Pinpoint the cell where the given text exists, returning its (x, y) midpoint coordinate. 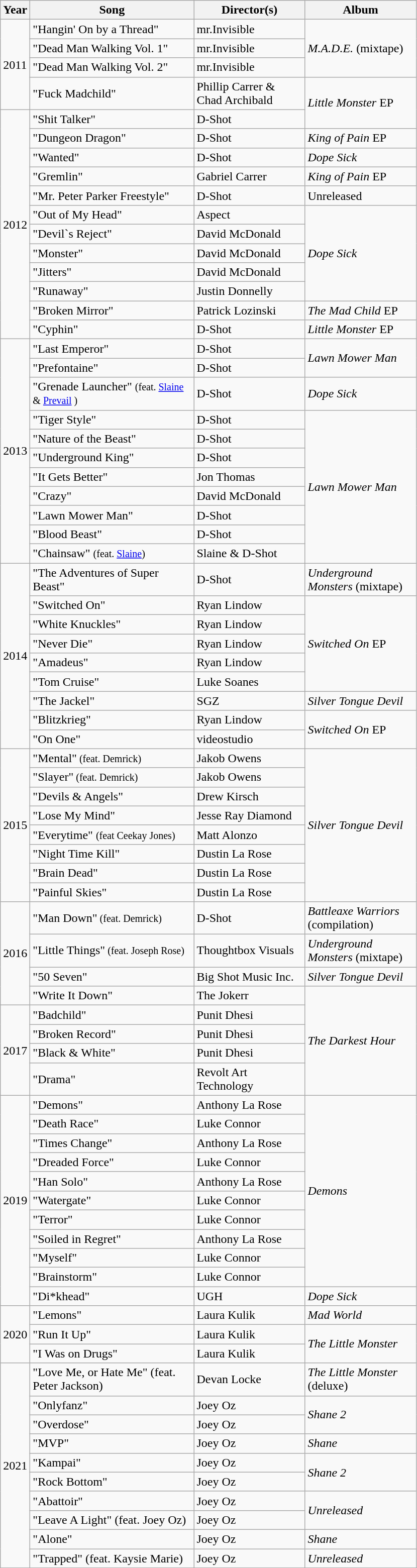
"Grenade Launcher" (feat. Slaine & Prevail ) (112, 394)
Jon Thomas (249, 477)
2012 (15, 224)
"Lemons" (112, 1315)
"Dreaded Force" (112, 1162)
"Di*khead" (112, 1296)
"Lawn Mower Man" (112, 515)
Battleaxe Warriors (compilation) (361, 918)
"Cyphin" (112, 330)
"Underground King" (112, 458)
"Brain Dead" (112, 873)
"Nature of the Beast" (112, 439)
"Black & White" (112, 1053)
2016 (15, 954)
"Terror" (112, 1219)
"Wanted" (112, 157)
videostudio (249, 739)
Thoughtbox Visuals (249, 951)
2019 (15, 1201)
Demons (361, 1191)
"Onlyfanz" (112, 1405)
"Blood Beast" (112, 534)
Aspect (249, 215)
"Crazy" (112, 496)
"50 Seven" (112, 977)
"Soiled in Regret" (112, 1238)
"Dungeon Dragon" (112, 138)
"Leave A Light" (feat. Joey Oz) (112, 1520)
2011 (15, 64)
"MVP" (112, 1443)
"Devils & Angels" (112, 796)
"Write It Down" (112, 996)
"Little Things" (feat. Joseph Rose) (112, 951)
Year (15, 10)
"Prefontaine" (112, 368)
2021 (15, 1466)
The Mad Child EP (361, 310)
"Night Time Kill" (112, 854)
"Man Down" (feat. Demrick) (112, 918)
"The Adventures of Super Beast" (112, 579)
"Painful Skies" (112, 892)
"Out of My Head" (112, 215)
"Alone" (112, 1539)
"Love Me, or Hate Me" (feat. Peter Jackson) (112, 1380)
SGZ (249, 701)
The Jokerr (249, 996)
M.A.D.E. (mixtape) (361, 48)
Gabriel Carrer (249, 176)
"Watergate" (112, 1200)
"Chainsaw" (feat. Slaine) (112, 553)
The Little Monster (361, 1344)
"White Knuckles" (112, 624)
"Myself" (112, 1258)
Devan Locke (249, 1380)
"Runaway" (112, 291)
"Tom Cruise" (112, 682)
"Gremlin" (112, 176)
"Everytime" (feat Ceekay Jones) (112, 834)
"Blitzkrieg" (112, 720)
Jesse Ray Diamond (249, 815)
2014 (15, 656)
"Mr. Peter Parker Freestyle" (112, 195)
"Badchild" (112, 1015)
"Overdose" (112, 1424)
The Little Monster (deluxe) (361, 1380)
Patrick Lozinski (249, 310)
"Jitters" (112, 272)
"Devil`s Reject" (112, 234)
"Hangin' On by a Thread" (112, 29)
"Lose My Mind" (112, 815)
Luke Soanes (249, 682)
"On One" (112, 739)
"Trapped" (feat. Kaysie Marie) (112, 1558)
"Last Emperor" (112, 349)
"Mental" (feat. Demrick) (112, 758)
"Broken Mirror" (112, 310)
Big Shot Music Inc. (249, 977)
Phillip Carrer & Chad Archibald (249, 93)
Song (112, 10)
"Amadeus" (112, 663)
"Shit Talker" (112, 119)
"Switched On" (112, 605)
"Tiger Style" (112, 420)
"Dead Man Walking Vol. 1" (112, 48)
Slaine & D-Shot (249, 553)
"The Jackel" (112, 701)
"Dead Man Walking Vol. 2" (112, 67)
Drew Kirsch (249, 796)
"Times Change" (112, 1143)
"Demons" (112, 1105)
"It Gets Better" (112, 477)
2017 (15, 1050)
Mad World (361, 1315)
"Monster" (112, 253)
2020 (15, 1334)
Matt Alonzo (249, 834)
"Rock Bottom" (112, 1482)
Album (361, 10)
"Death Race" (112, 1124)
UGH (249, 1296)
"Broken Record" (112, 1034)
"Kampai" (112, 1462)
"I Was on Drugs" (112, 1353)
Director(s) (249, 10)
"Han Solo" (112, 1181)
Revolt Art Technology (249, 1079)
"Brainstorm" (112, 1277)
"Slayer" (feat. Demrick) (112, 777)
"Run It Up" (112, 1334)
"Never Die" (112, 644)
The Darkest Hour (361, 1041)
2013 (15, 451)
Justin Donnelly (249, 291)
"Abattoir" (112, 1501)
2015 (15, 825)
"Drama" (112, 1079)
"Fuck Madchild" (112, 93)
